Find where the given text appears and provide that cell's center as [X, Y] coordinate. 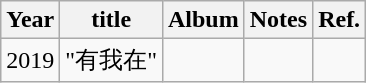
title [112, 20]
"有我在" [112, 60]
Year [30, 20]
Notes [278, 20]
Album [203, 20]
Ref. [340, 20]
2019 [30, 60]
